Search for the cell housing the specified text and yield its [x, y] center coordinate. 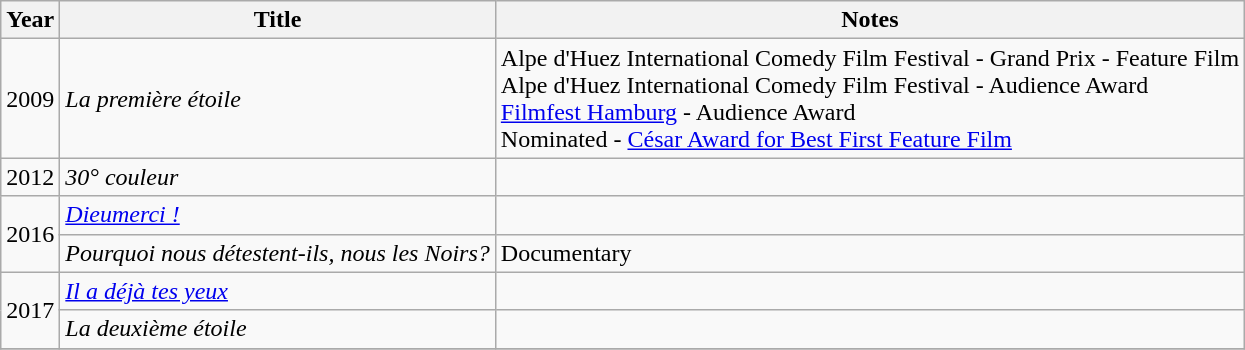
Title [278, 20]
Dieumerci ! [278, 215]
30° couleur [278, 177]
Il a déjà tes yeux [278, 291]
2009 [30, 98]
Pourquoi nous détestent-ils, nous les Noirs? [278, 253]
Notes [870, 20]
2012 [30, 177]
2016 [30, 234]
Documentary [870, 253]
La première étoile [278, 98]
Year [30, 20]
La deuxième étoile [278, 329]
2017 [30, 310]
